Pinpoint the cell where the given text exists, returning its (x, y) midpoint coordinate. 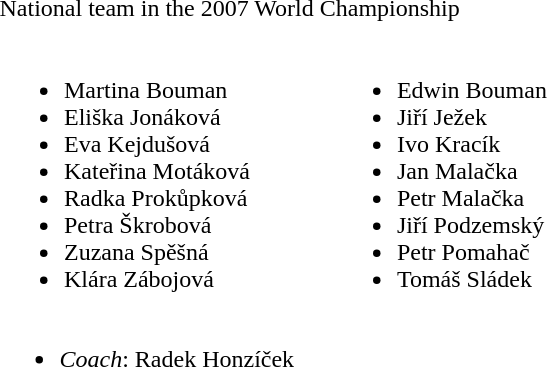
Martina BoumanEliška JonákováEva KejdušováKateřina MotákováRadka ProkůpkováPetra ŠkrobováZuzana SpěšnáKlára Zábojová (126, 171)
